Return the [X, Y] coordinate for the center point of the cell that contains the specified text.  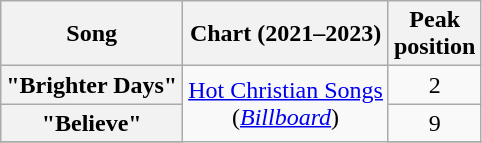
Peakposition [434, 34]
Song [92, 34]
"Believe" [92, 123]
Chart (2021–2023) [286, 34]
2 [434, 85]
9 [434, 123]
Hot Christian Songs(Billboard) [286, 104]
"Brighter Days" [92, 85]
